Extract the [X, Y] coordinate from the center of the cell holding the provided text.  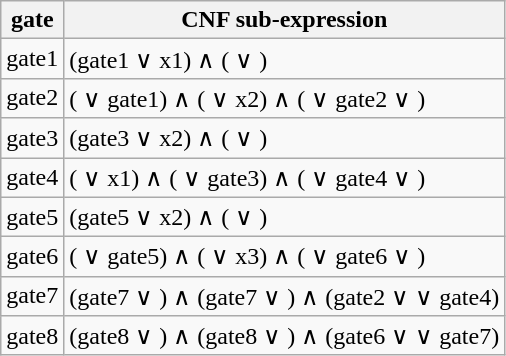
gate3 [32, 138]
(gate3 ∨ x2) ∧ ( ∨ ) [284, 138]
(gate5 ∨ x2) ∧ ( ∨ ) [284, 217]
(gate8 ∨ ) ∧ (gate8 ∨ ) ∧ (gate6 ∨ ∨ gate7) [284, 336]
gate4 [32, 178]
gate [32, 20]
gate2 [32, 98]
(gate1 ∨ x1) ∧ ( ∨ ) [284, 59]
( ∨ gate5) ∧ ( ∨ x3) ∧ ( ∨ gate6 ∨ ) [284, 257]
gate8 [32, 336]
( ∨ gate1) ∧ ( ∨ x2) ∧ ( ∨ gate2 ∨ ) [284, 98]
(gate7 ∨ ) ∧ (gate7 ∨ ) ∧ (gate2 ∨ ∨ gate4) [284, 296]
( ∨ x1) ∧ ( ∨ gate3) ∧ ( ∨ gate4 ∨ ) [284, 178]
gate1 [32, 59]
gate6 [32, 257]
CNF sub-expression [284, 20]
gate7 [32, 296]
gate5 [32, 217]
